Detect which cell encompasses the target text, then output its [X, Y] center coordinate. 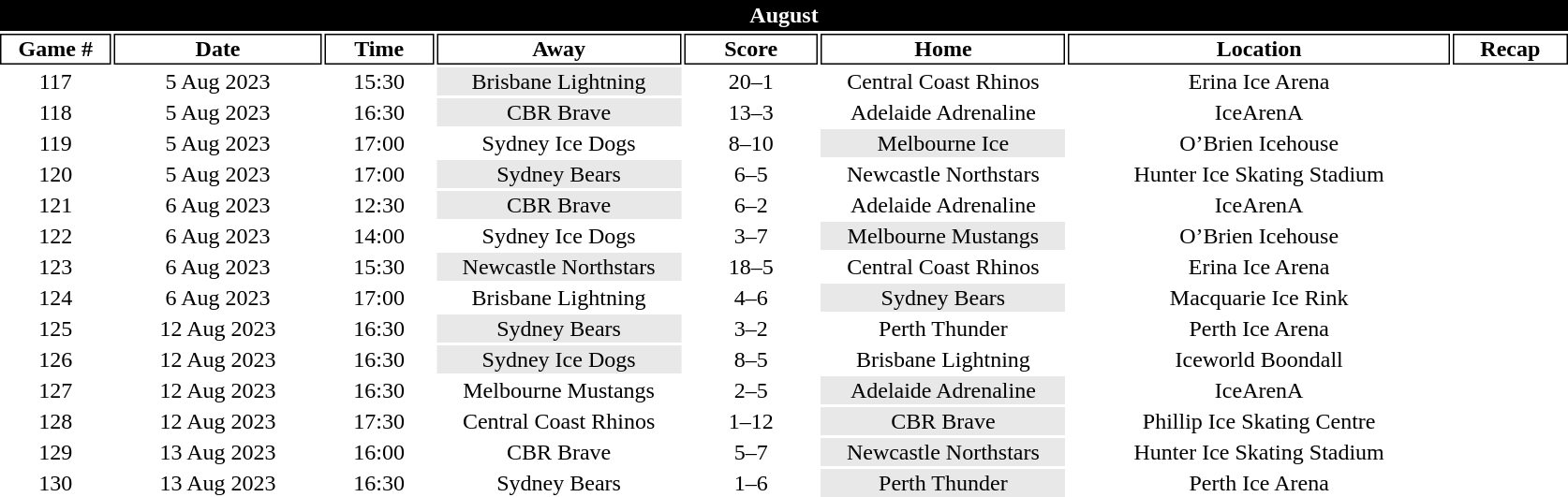
8–5 [751, 359]
128 [56, 421]
6–5 [751, 174]
130 [56, 483]
14:00 [379, 236]
Recap [1510, 49]
117 [56, 81]
1–6 [751, 483]
123 [56, 267]
August [784, 15]
18–5 [751, 267]
Score [751, 49]
17:30 [379, 421]
Melbourne Ice [943, 143]
129 [56, 452]
Date [218, 49]
13–3 [751, 112]
Phillip Ice Skating Centre [1259, 421]
127 [56, 390]
3–7 [751, 236]
120 [56, 174]
12:30 [379, 205]
4–6 [751, 298]
Location [1259, 49]
Game # [56, 49]
3–2 [751, 329]
Iceworld Boondall [1259, 359]
Away [559, 49]
Time [379, 49]
20–1 [751, 81]
122 [56, 236]
Home [943, 49]
16:00 [379, 452]
119 [56, 143]
125 [56, 329]
Macquarie Ice Rink [1259, 298]
126 [56, 359]
6–2 [751, 205]
8–10 [751, 143]
121 [56, 205]
5–7 [751, 452]
2–5 [751, 390]
124 [56, 298]
1–12 [751, 421]
118 [56, 112]
